Locate the cell with the specified text and output its (X, Y) center coordinate. 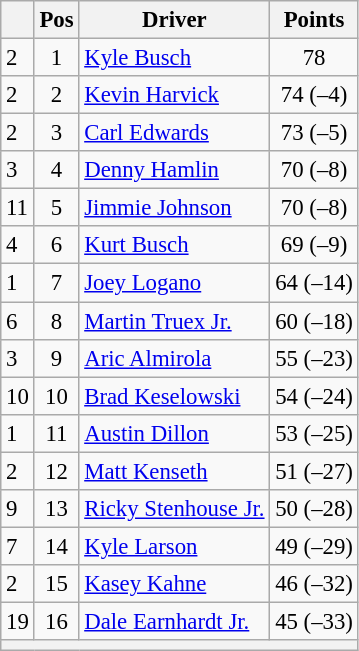
5 (56, 208)
54 (–24) (314, 396)
Kyle Larson (174, 546)
50 (–28) (314, 509)
78 (314, 58)
Kyle Busch (174, 58)
73 (–5) (314, 133)
51 (–27) (314, 471)
49 (–29) (314, 546)
46 (–32) (314, 584)
Aric Almirola (174, 358)
13 (56, 509)
Pos (56, 20)
Driver (174, 20)
Points (314, 20)
Kurt Busch (174, 245)
Martin Truex Jr. (174, 321)
Austin Dillon (174, 433)
Joey Logano (174, 283)
12 (56, 471)
Jimmie Johnson (174, 208)
15 (56, 584)
Carl Edwards (174, 133)
Denny Hamlin (174, 170)
45 (–33) (314, 621)
69 (–9) (314, 245)
Matt Kenseth (174, 471)
8 (56, 321)
55 (–23) (314, 358)
Dale Earnhardt Jr. (174, 621)
53 (–25) (314, 433)
19 (18, 621)
14 (56, 546)
16 (56, 621)
Ricky Stenhouse Jr. (174, 509)
Kevin Harvick (174, 95)
60 (–18) (314, 321)
Brad Keselowski (174, 396)
Kasey Kahne (174, 584)
64 (–14) (314, 283)
74 (–4) (314, 95)
